Extract the [x, y] coordinate from the center of the cell holding the provided text.  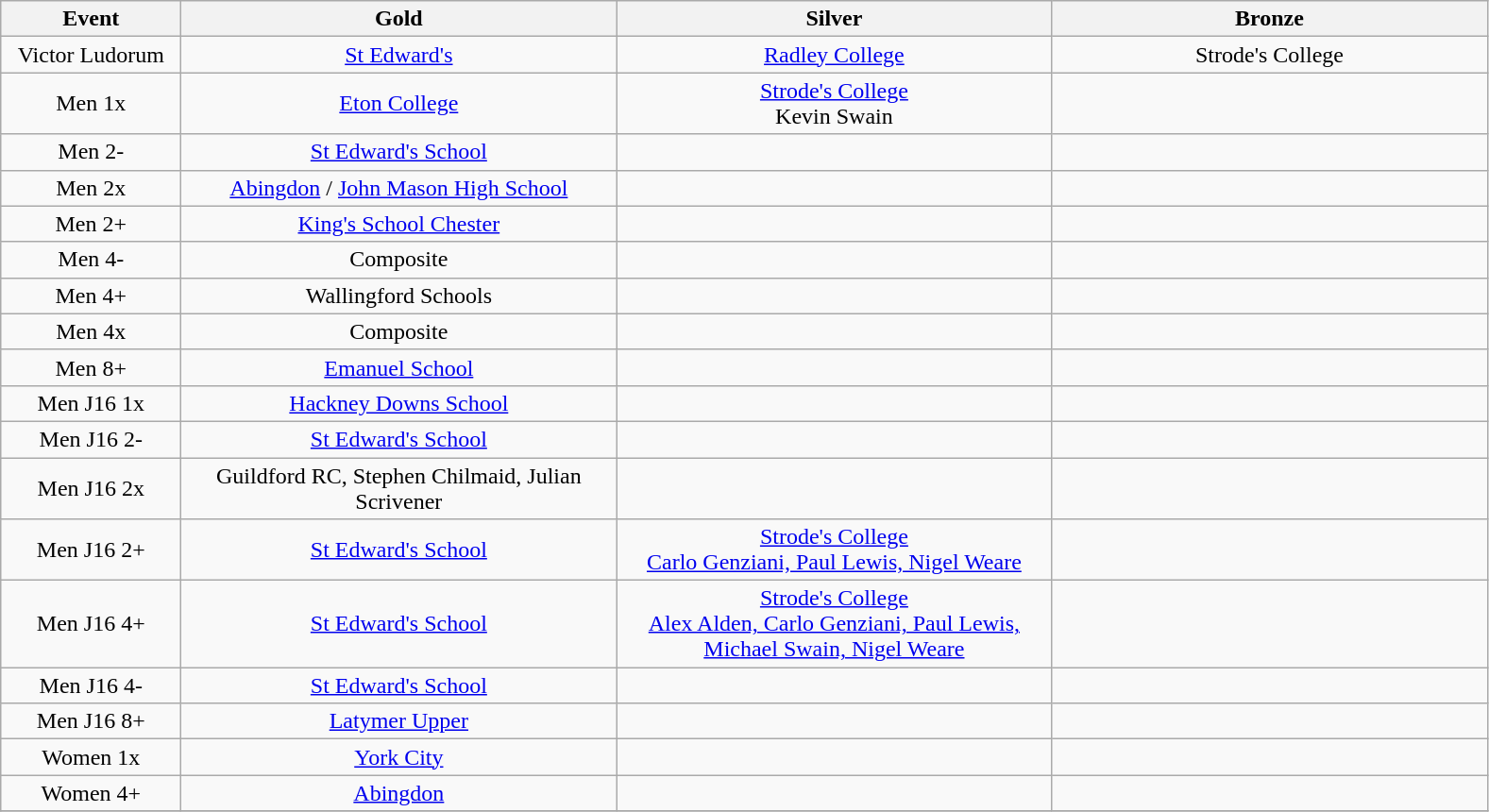
Men J16 2+ [91, 550]
Strode's CollegeKevin Swain [835, 104]
Latymer Upper [398, 721]
Wallingford Schools [398, 296]
Men 1x [91, 104]
Gold [398, 19]
King's School Chester [398, 224]
Men J16 1x [91, 403]
Women 4+ [91, 793]
Abingdon / John Mason High School [398, 188]
Men 4+ [91, 296]
Men J16 4- [91, 685]
Men J16 2x [91, 487]
Men 4- [91, 260]
Silver [835, 19]
Men 4x [91, 331]
Eton College [398, 104]
Guildford RC, Stephen Chilmaid, Julian Scrivener [398, 487]
Hackney Downs School [398, 403]
York City [398, 757]
Event [91, 19]
Men 2- [91, 152]
Women 1x [91, 757]
Bronze [1269, 19]
Victor Ludorum [91, 55]
Men J16 8+ [91, 721]
Strode's CollegeCarlo Genziani, Paul Lewis, Nigel Weare [835, 550]
Men J16 4+ [91, 624]
Men J16 2- [91, 439]
Men 2+ [91, 224]
Men 8+ [91, 367]
Abingdon [398, 793]
Radley College [835, 55]
Men 2x [91, 188]
Strode's College [1269, 55]
Strode's CollegeAlex Alden, Carlo Genziani, Paul Lewis, Michael Swain, Nigel Weare [835, 624]
St Edward's [398, 55]
Emanuel School [398, 367]
